Provide the (x, y) coordinate of the cell's center where the given text is located.  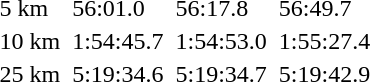
1:54:53.0 (221, 41)
1:54:45.7 (118, 41)
